Capture the cell that displays the provided text and extract its [X, Y] central coordinate. 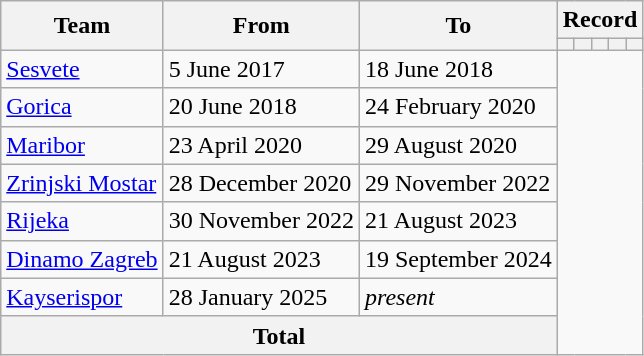
Kayserispor [82, 297]
Team [82, 26]
29 August 2020 [458, 145]
23 April 2020 [261, 145]
Zrinjski Mostar [82, 183]
To [458, 26]
From [261, 26]
28 January 2025 [261, 297]
20 June 2018 [261, 107]
24 February 2020 [458, 107]
Gorica [82, 107]
present [458, 297]
28 December 2020 [261, 183]
Sesvete [82, 69]
19 September 2024 [458, 259]
Record [600, 20]
30 November 2022 [261, 221]
Total [279, 335]
Dinamo Zagreb [82, 259]
18 June 2018 [458, 69]
Rijeka [82, 221]
5 June 2017 [261, 69]
29 November 2022 [458, 183]
Maribor [82, 145]
